Search for the cell housing the specified text and yield its (X, Y) center coordinate. 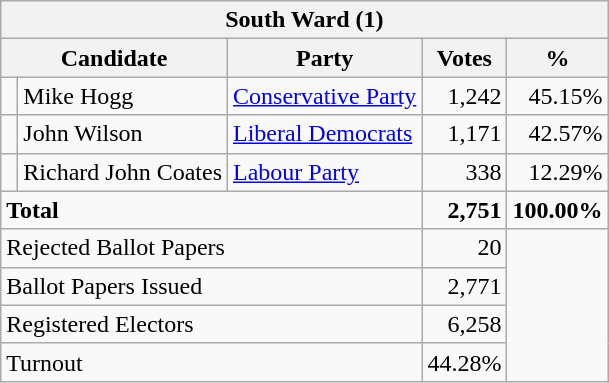
100.00% (558, 210)
Votes (464, 58)
% (558, 58)
1,171 (464, 134)
2,751 (464, 210)
2,771 (464, 286)
6,258 (464, 324)
South Ward (1) (304, 20)
Total (212, 210)
Conservative Party (325, 96)
John Wilson (123, 134)
Ballot Papers Issued (212, 286)
Rejected Ballot Papers (212, 248)
Liberal Democrats (325, 134)
Party (325, 58)
Mike Hogg (123, 96)
338 (464, 172)
42.57% (558, 134)
1,242 (464, 96)
44.28% (464, 362)
Labour Party (325, 172)
20 (464, 248)
Richard John Coates (123, 172)
Registered Electors (212, 324)
Candidate (114, 58)
Turnout (212, 362)
45.15% (558, 96)
12.29% (558, 172)
